Identify which cell holds the provided text, then report its (x, y) central coordinate. 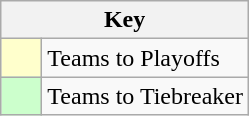
Teams to Tiebreaker (146, 96)
Key (125, 20)
Teams to Playoffs (146, 58)
